Scan for the cell matching the given text and deliver its (x, y) coordinate at center. 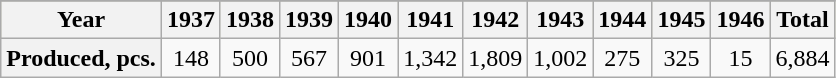
Year (82, 20)
901 (368, 58)
325 (682, 58)
1940 (368, 20)
1946 (740, 20)
275 (622, 58)
1942 (496, 20)
1938 (250, 20)
15 (740, 58)
1937 (190, 20)
1945 (682, 20)
500 (250, 58)
1944 (622, 20)
1,809 (496, 58)
Produced, pcs. (82, 58)
1943 (560, 20)
1,002 (560, 58)
1,342 (430, 58)
148 (190, 58)
1939 (310, 20)
6,884 (802, 58)
Total (802, 20)
567 (310, 58)
1941 (430, 20)
